Output the (x, y) coordinate of the center of the cell containing the given text.  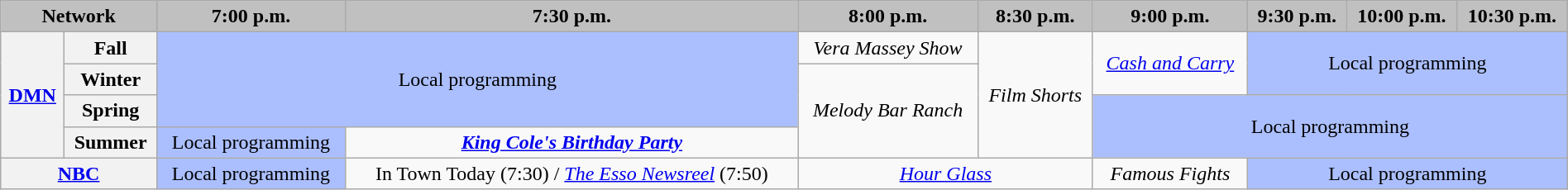
Spring (111, 111)
King Cole's Birthday Party (572, 142)
Film Shorts (1035, 95)
7:00 p.m. (251, 17)
Cash and Carry (1169, 64)
9:00 p.m. (1169, 17)
Vera Massey Show (888, 48)
Hour Glass (945, 173)
Network (79, 17)
7:30 p.m. (572, 17)
DMN (33, 95)
Melody Bar Ranch (888, 111)
Fall (111, 48)
9:30 p.m. (1297, 17)
In Town Today (7:30) / The Esso Newsreel (7:50) (572, 173)
10:00 p.m. (1401, 17)
Winter (111, 79)
10:30 p.m. (1513, 17)
8:30 p.m. (1035, 17)
NBC (79, 173)
Famous Fights (1169, 173)
8:00 p.m. (888, 17)
Summer (111, 142)
